Return the [x, y] coordinate for the center point of the cell that contains the specified text.  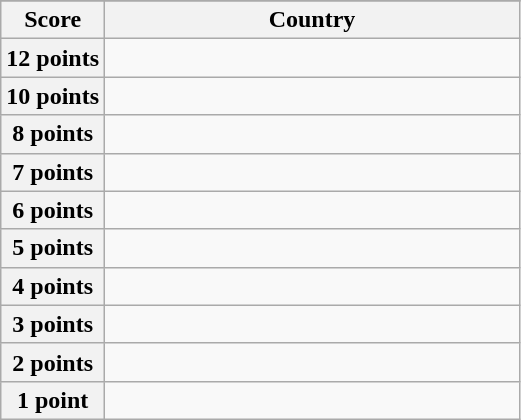
7 points [53, 172]
1 point [53, 400]
4 points [53, 286]
Country [312, 20]
5 points [53, 248]
10 points [53, 96]
6 points [53, 210]
Score [53, 20]
8 points [53, 134]
12 points [53, 58]
3 points [53, 324]
2 points [53, 362]
